Detect which cell encompasses the target text, then output its [x, y] center coordinate. 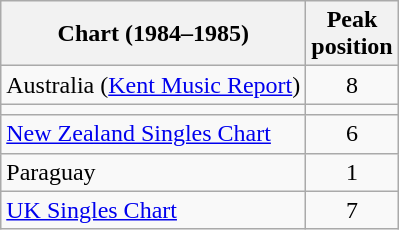
8 [352, 85]
7 [352, 210]
Australia (Kent Music Report) [154, 85]
New Zealand Singles Chart [154, 134]
Peakposition [352, 34]
Chart (1984–1985) [154, 34]
Paraguay [154, 172]
UK Singles Chart [154, 210]
6 [352, 134]
1 [352, 172]
